Pinpoint the cell where the given text exists, returning its (x, y) midpoint coordinate. 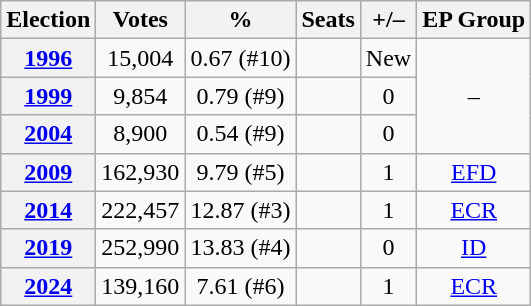
– (474, 96)
1996 (48, 58)
8,900 (140, 134)
% (240, 20)
13.83 (#4) (240, 248)
162,930 (140, 172)
7.61 (#6) (240, 286)
252,990 (140, 248)
ID (474, 248)
9.79 (#5) (240, 172)
0.67 (#10) (240, 58)
EP Group (474, 20)
1999 (48, 96)
139,160 (140, 286)
+/– (388, 20)
2009 (48, 172)
2014 (48, 210)
2024 (48, 286)
222,457 (140, 210)
Votes (140, 20)
EFD (474, 172)
9,854 (140, 96)
2004 (48, 134)
New (388, 58)
12.87 (#3) (240, 210)
15,004 (140, 58)
2019 (48, 248)
0.79 (#9) (240, 96)
Seats (328, 20)
Election (48, 20)
0.54 (#9) (240, 134)
